Return [x, y] of the center of cell containing provided text 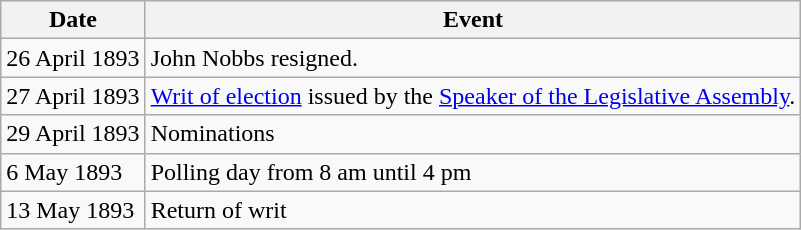
Nominations [473, 134]
29 April 1893 [73, 134]
13 May 1893 [73, 210]
Date [73, 20]
Return of writ [473, 210]
6 May 1893 [73, 172]
Event [473, 20]
John Nobbs resigned. [473, 58]
27 April 1893 [73, 96]
Polling day from 8 am until 4 pm [473, 172]
26 April 1893 [73, 58]
Writ of election issued by the Speaker of the Legislative Assembly. [473, 96]
